For the text-containing cell, return its midpoint in (X, Y) coordinate format. 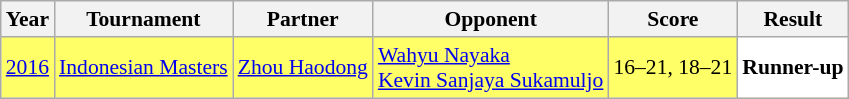
Opponent (491, 19)
Wahyu Nayaka Kevin Sanjaya Sukamuljo (491, 68)
Score (672, 19)
16–21, 18–21 (672, 68)
Runner-up (792, 68)
2016 (28, 68)
Year (28, 19)
Partner (303, 19)
Tournament (144, 19)
Result (792, 19)
Zhou Haodong (303, 68)
Indonesian Masters (144, 68)
